Detect which cell encompasses the target text, then output its [X, Y] center coordinate. 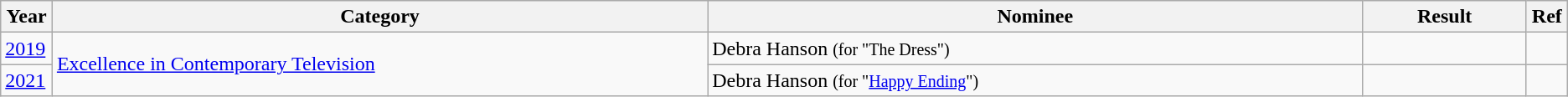
Year [27, 17]
Category [379, 17]
Debra Hanson (for "The Dress") [1035, 48]
Ref [1546, 17]
2021 [27, 80]
2019 [27, 48]
Debra Hanson (for "Happy Ending") [1035, 80]
Nominee [1035, 17]
Result [1445, 17]
Excellence in Contemporary Television [379, 64]
